Search for the cell housing the specified text and yield its (X, Y) center coordinate. 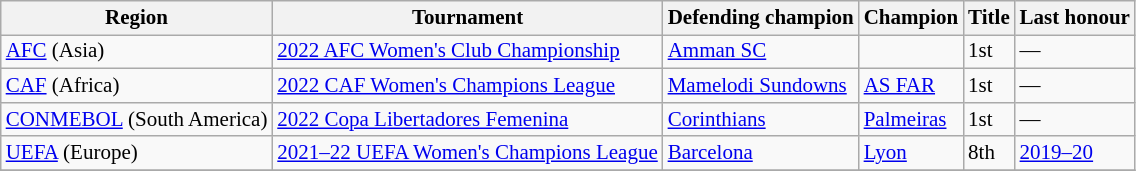
Last honour (1075, 18)
CAF (Africa) (137, 86)
Champion (911, 18)
Barcelona (761, 153)
Region (137, 18)
Lyon (911, 153)
2022 CAF Women's Champions League (467, 86)
2021–22 UEFA Women's Champions League (467, 153)
Title (989, 18)
8th (989, 153)
Corinthians (761, 119)
AFC (Asia) (137, 52)
Tournament (467, 18)
2022 AFC Women's Club Championship (467, 52)
2022 Copa Libertadores Femenina (467, 119)
Amman SC (761, 52)
2019–20 (1075, 153)
Palmeiras (911, 119)
UEFA (Europe) (137, 153)
CONMEBOL (South America) (137, 119)
Defending champion (761, 18)
AS FAR (911, 86)
Mamelodi Sundowns (761, 86)
